Determine the [x, y] coordinate at the center of the cell enclosing the given text.  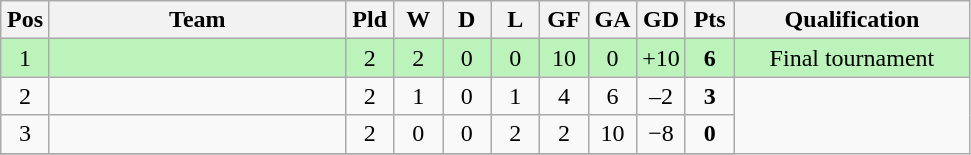
Pos [26, 20]
Team [197, 20]
L [516, 20]
W [418, 20]
GF [564, 20]
−8 [662, 134]
+10 [662, 58]
Pts [710, 20]
GA [612, 20]
Final tournament [852, 58]
GD [662, 20]
4 [564, 96]
–2 [662, 96]
Qualification [852, 20]
D [466, 20]
Pld [370, 20]
